For the text-containing cell, return its midpoint in [x, y] coordinate format. 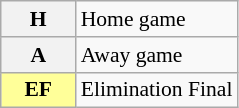
Elimination Final [157, 90]
Away game [157, 55]
H [38, 19]
EF [38, 90]
A [38, 55]
Home game [157, 19]
